Capture the cell that displays the provided text and extract its [x, y] central coordinate. 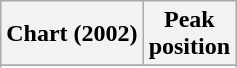
Peakposition [189, 34]
Chart (2002) [72, 34]
